Locate the cell with the specified text and output its [X, Y] center coordinate. 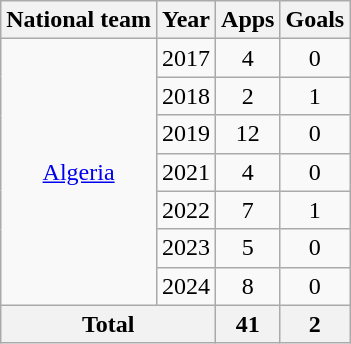
2021 [186, 172]
5 [248, 248]
Apps [248, 20]
2017 [186, 58]
Algeria [79, 172]
National team [79, 20]
7 [248, 210]
Total [108, 324]
2022 [186, 210]
Year [186, 20]
2018 [186, 96]
2024 [186, 286]
12 [248, 134]
41 [248, 324]
2023 [186, 248]
8 [248, 286]
Goals [315, 20]
2019 [186, 134]
